Return the (X, Y) coordinate for the center point of the cell that contains the specified text.  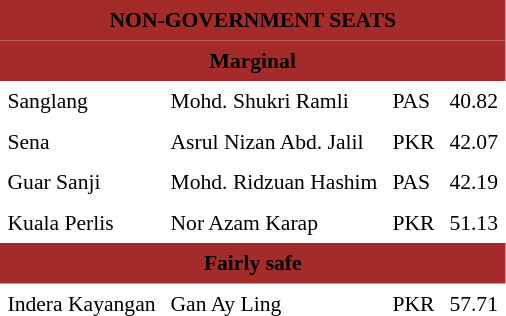
NON-GOVERNMENT SEATS (252, 20)
42.19 (474, 182)
51.13 (474, 222)
Sanglang (82, 101)
Sena (82, 141)
Fairly safe (252, 263)
Marginal (252, 60)
40.82 (474, 101)
Nor Azam Karap (274, 222)
Kuala Perlis (82, 222)
Guar Sanji (82, 182)
Asrul Nizan Abd. Jalil (274, 141)
Mohd. Ridzuan Hashim (274, 182)
Mohd. Shukri Ramli (274, 101)
42.07 (474, 141)
